Output the (x, y) coordinate of the center of the cell containing the given text.  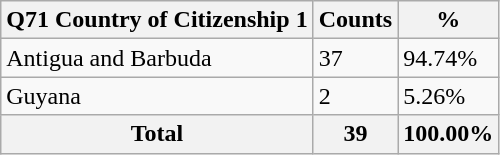
% (448, 20)
94.74% (448, 58)
39 (355, 134)
Antigua and Barbuda (157, 58)
Total (157, 134)
Q71 Country of Citizenship 1 (157, 20)
Guyana (157, 96)
5.26% (448, 96)
37 (355, 58)
Counts (355, 20)
2 (355, 96)
100.00% (448, 134)
